Search for the cell housing the specified text and yield its (x, y) center coordinate. 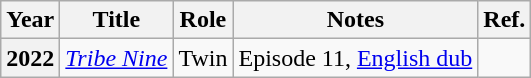
Tribe Nine (116, 58)
Notes (356, 20)
Ref. (504, 20)
Episode 11, English dub (356, 58)
Twin (203, 58)
Role (203, 20)
Title (116, 20)
2022 (30, 58)
Year (30, 20)
